Capture the cell that displays the provided text and extract its (X, Y) central coordinate. 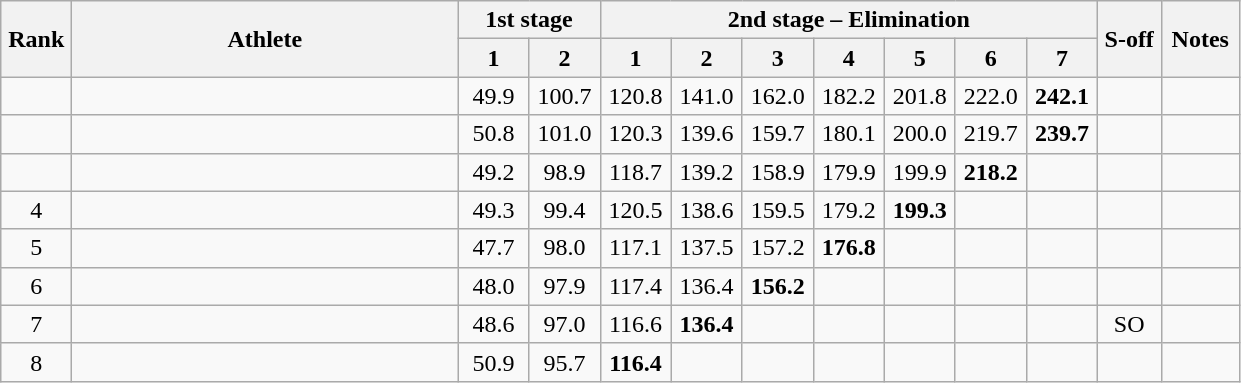
3 (778, 58)
117.4 (636, 286)
157.2 (778, 248)
182.2 (848, 96)
176.8 (848, 248)
180.1 (848, 134)
48.0 (494, 286)
158.9 (778, 172)
201.8 (920, 96)
156.2 (778, 286)
199.9 (920, 172)
137.5 (706, 248)
101.0 (564, 134)
49.2 (494, 172)
99.4 (564, 210)
98.9 (564, 172)
120.3 (636, 134)
218.2 (990, 172)
100.7 (564, 96)
47.7 (494, 248)
Athlete (265, 39)
50.8 (494, 134)
242.1 (1062, 96)
1st stage (529, 20)
118.7 (636, 172)
48.6 (494, 324)
219.7 (990, 134)
199.3 (920, 210)
159.5 (778, 210)
95.7 (564, 362)
Rank (36, 39)
SO (1129, 324)
139.2 (706, 172)
162.0 (778, 96)
120.5 (636, 210)
116.6 (636, 324)
Notes (1200, 39)
8 (36, 362)
117.1 (636, 248)
200.0 (920, 134)
49.3 (494, 210)
179.2 (848, 210)
S-off (1129, 39)
120.8 (636, 96)
159.7 (778, 134)
97.9 (564, 286)
116.4 (636, 362)
141.0 (706, 96)
97.0 (564, 324)
2nd stage – Elimination (848, 20)
49.9 (494, 96)
239.7 (1062, 134)
98.0 (564, 248)
139.6 (706, 134)
138.6 (706, 210)
179.9 (848, 172)
50.9 (494, 362)
222.0 (990, 96)
